Provide the [X, Y] coordinate of the cell's center where the given text is located.  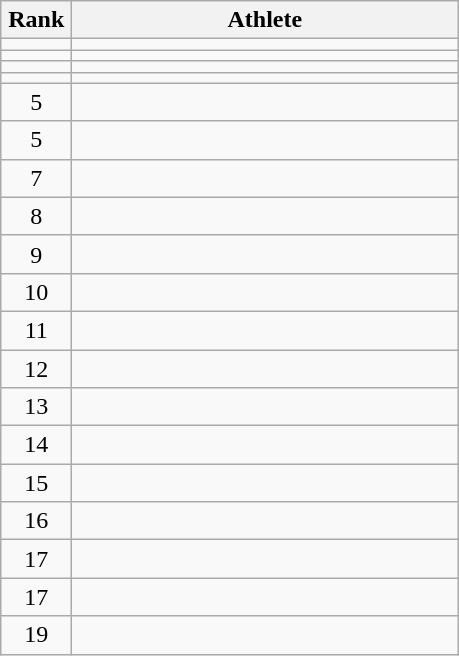
15 [36, 483]
Athlete [265, 20]
7 [36, 178]
Rank [36, 20]
12 [36, 369]
10 [36, 292]
8 [36, 216]
14 [36, 445]
11 [36, 330]
16 [36, 521]
13 [36, 407]
9 [36, 254]
19 [36, 635]
